Provide the [X, Y] coordinate of the cell's center where the given text is located.  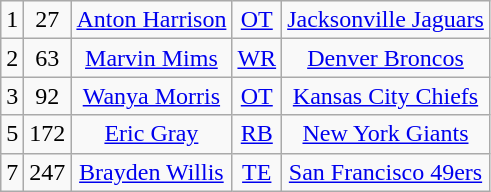
7 [12, 172]
Brayden Willis [152, 172]
Wanya Morris [152, 96]
WR [257, 58]
1 [12, 20]
New York Giants [386, 134]
Eric Gray [152, 134]
92 [48, 96]
3 [12, 96]
2 [12, 58]
247 [48, 172]
5 [12, 134]
Jacksonville Jaguars [386, 20]
172 [48, 134]
63 [48, 58]
Marvin Mims [152, 58]
Denver Broncos [386, 58]
RB [257, 134]
Kansas City Chiefs [386, 96]
TE [257, 172]
27 [48, 20]
San Francisco 49ers [386, 172]
Anton Harrison [152, 20]
